Output the (X, Y) coordinate of the center of the cell containing the given text.  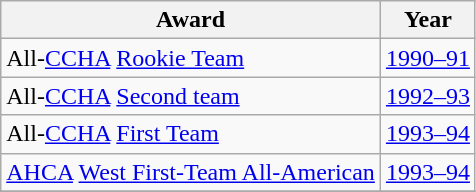
All-CCHA Second team (191, 96)
All-CCHA Rookie Team (191, 58)
1992–93 (428, 96)
All-CCHA First Team (191, 134)
1990–91 (428, 58)
AHCA West First-Team All-American (191, 172)
Award (191, 20)
Year (428, 20)
